For the text-containing cell, return its midpoint in [x, y] coordinate format. 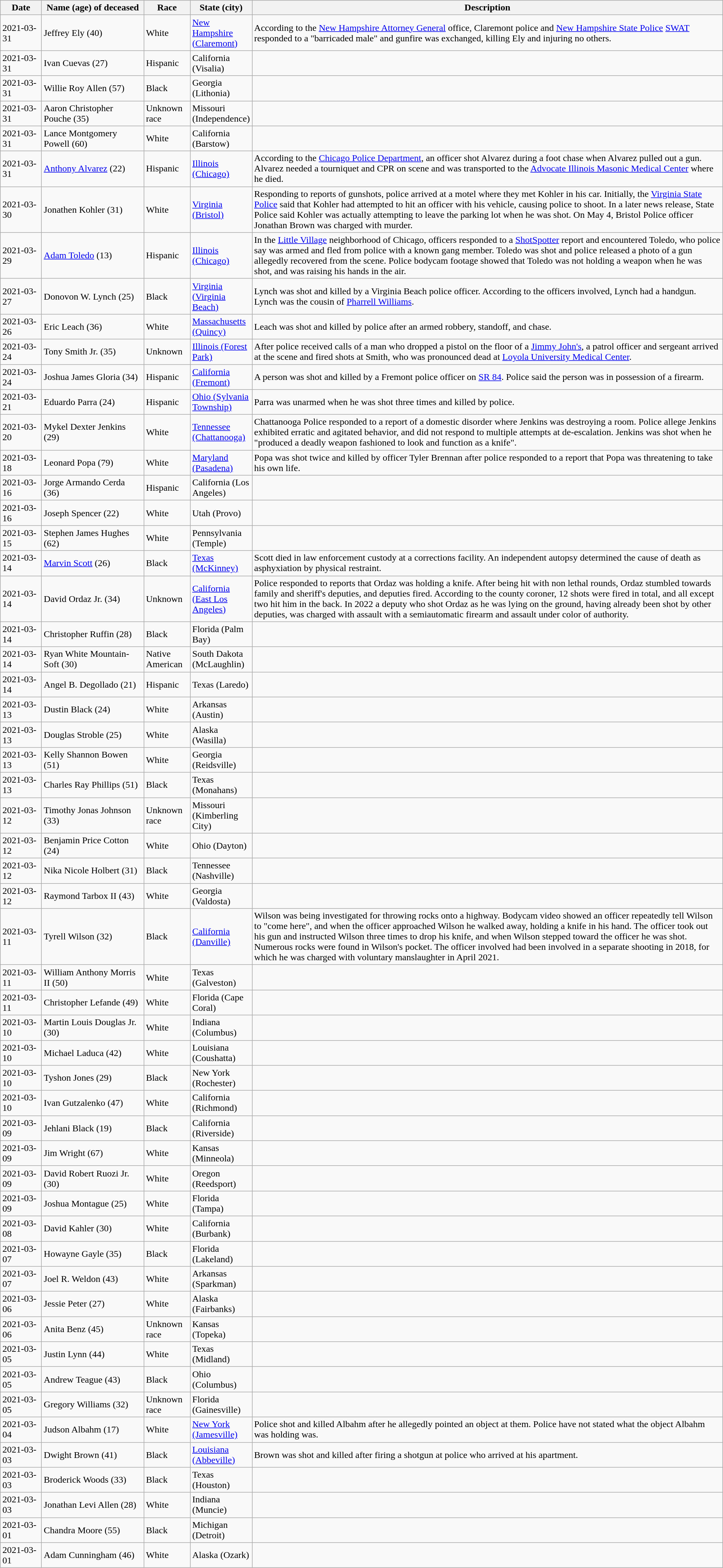
Louisiana (Abbeville) [221, 1455]
Alaska (Ozark) [221, 1555]
2021-03-04 [21, 1429]
Eduardo Parra (24) [93, 402]
A person was shot and killed by a Fremont police officer on SR 84. Police said the person was in possession of a firearm. [487, 377]
Raymond Tarbox II (43) [93, 896]
Jeffrey Ely (40) [93, 33]
South Dakota (McLaughlin) [221, 659]
Ivan Cuevas (27) [93, 63]
Jonathen Kohler (31) [93, 209]
Virginia (Virginia Beach) [221, 296]
Race [167, 8]
Anthony Alvarez (22) [93, 169]
Alaska (Fairbanks) [221, 1304]
Christopher Lefande (49) [93, 1002]
Florida (Tampa) [221, 1203]
David Robert Ruozi Jr. (30) [93, 1178]
Texas (Houston) [221, 1480]
2021-03-08 [21, 1229]
Date [21, 8]
Kansas (Minneola) [221, 1153]
Douglas Stroble (25) [93, 734]
Florida (Lakeland) [221, 1253]
Howayne Gayle (35) [93, 1253]
Texas (Laredo) [221, 684]
Popa was shot twice and killed by officer Tyler Brennan after police responded to a report that Popa was threatening to take his own life. [487, 463]
Ohio (Columbus) [221, 1379]
Tony Smith Jr. (35) [93, 351]
2021-03-29 [21, 256]
Tyshon Jones (29) [93, 1078]
Joel R. Weldon (43) [93, 1279]
Florida (Gainesville) [221, 1405]
Michael Laduca (42) [93, 1053]
Jim Wright (67) [93, 1153]
Indiana (Muncie) [221, 1505]
Martin Louis Douglas Jr. (30) [93, 1028]
Jessie Peter (27) [93, 1304]
Lance Montgomery Powell (60) [93, 138]
Willie Roy Allen (57) [93, 88]
Oregon (Reedsport) [221, 1178]
2021-03-21 [21, 402]
Justin Lynn (44) [93, 1354]
Jorge Armando Cerda (36) [93, 488]
Utah (Provo) [221, 513]
Ohio (Sylvania Township) [221, 402]
Florida (Palm Bay) [221, 634]
Benjamin Price Cotton (24) [93, 846]
Adam Toledo (13) [93, 256]
Andrew Teague (43) [93, 1379]
Florida (Cape Coral) [221, 1002]
Missouri (Kimberling City) [221, 815]
2021-03-15 [21, 538]
2021-03-27 [21, 296]
Maryland (Pasadena) [221, 463]
Texas (McKinney) [221, 563]
Texas (Monahans) [221, 785]
Missouri (Independence) [221, 114]
Native American [167, 659]
Donovon W. Lynch (25) [93, 296]
Stephen James Hughes (62) [93, 538]
Kelly Shannon Bowen (51) [93, 760]
Name (age) of deceased [93, 8]
Angel B. Degollado (21) [93, 684]
Joshua Montague (25) [93, 1203]
Kansas (Topeka) [221, 1329]
Dwight Brown (41) [93, 1455]
Christopher Ruffin (28) [93, 634]
Jonathan Levi Allen (28) [93, 1505]
California (East Los Angeles) [221, 598]
Tennessee (Chattanooga) [221, 432]
California (Burbank) [221, 1229]
Georgia (Reidsville) [221, 760]
Ivan Gutzalenko (47) [93, 1103]
Mykel Dexter Jenkins (29) [93, 432]
2021-03-30 [21, 209]
California (Barstow) [221, 138]
William Anthony Morris II (50) [93, 978]
Description [487, 8]
Texas (Midland) [221, 1354]
Dustin Black (24) [93, 710]
Jehlani Black (19) [93, 1128]
California (Fremont) [221, 377]
New York (Jamesville) [221, 1429]
Parra was unarmed when he was shot three times and killed by police. [487, 402]
Georgia (Valdosta) [221, 896]
Illinois (Forest Park) [221, 351]
Indiana (Columbus) [221, 1028]
Tyrell Wilson (32) [93, 937]
2021-03-20 [21, 432]
Tennessee (Nashville) [221, 871]
Brown was shot and killed after firing a shotgun at police who arrived at his apartment. [487, 1455]
Charles Ray Phillips (51) [93, 785]
Judson Albahm (17) [93, 1429]
Alaska (Wasilla) [221, 734]
Ryan White Mountain-Soft (30) [93, 659]
California (Richmond) [221, 1103]
Leonard Popa (79) [93, 463]
David Kahler (30) [93, 1229]
Chandra Moore (55) [93, 1530]
State (city) [221, 8]
Virginia (Bristol) [221, 209]
2021-03-26 [21, 327]
Pennsylvania (Temple) [221, 538]
Joshua James Gloria (34) [93, 377]
Arkansas (Austin) [221, 710]
David Ordaz Jr. (34) [93, 598]
New Hampshire (Claremont) [221, 33]
California (Visalia) [221, 63]
Texas (Galveston) [221, 978]
Massachusetts (Quincy) [221, 327]
Aaron Christopher Pouche (35) [93, 114]
California (Riverside) [221, 1128]
2021-03-18 [21, 463]
Ohio (Dayton) [221, 846]
California (Los Angeles) [221, 488]
Police shot and killed Albahm after he allegedly pointed an object at them. Police have not stated what the object Albahm was holding was. [487, 1429]
Louisiana (Coushatta) [221, 1053]
Leach was shot and killed by police after an armed robbery, standoff, and chase. [487, 327]
New York (Rochester) [221, 1078]
Michigan (Detroit) [221, 1530]
Arkansas (Sparkman) [221, 1279]
Timothy Jonas Johnson (33) [93, 815]
Joseph Spencer (22) [93, 513]
Anita Benz (45) [93, 1329]
Broderick Woods (33) [93, 1480]
Eric Leach (36) [93, 327]
Adam Cunningham (46) [93, 1555]
Nika Nicole Holbert (31) [93, 871]
California (Danville) [221, 937]
Georgia (Lithonia) [221, 88]
Gregory Williams (32) [93, 1405]
Marvin Scott (26) [93, 563]
